Identify which cell holds the provided text, then report its [X, Y] central coordinate. 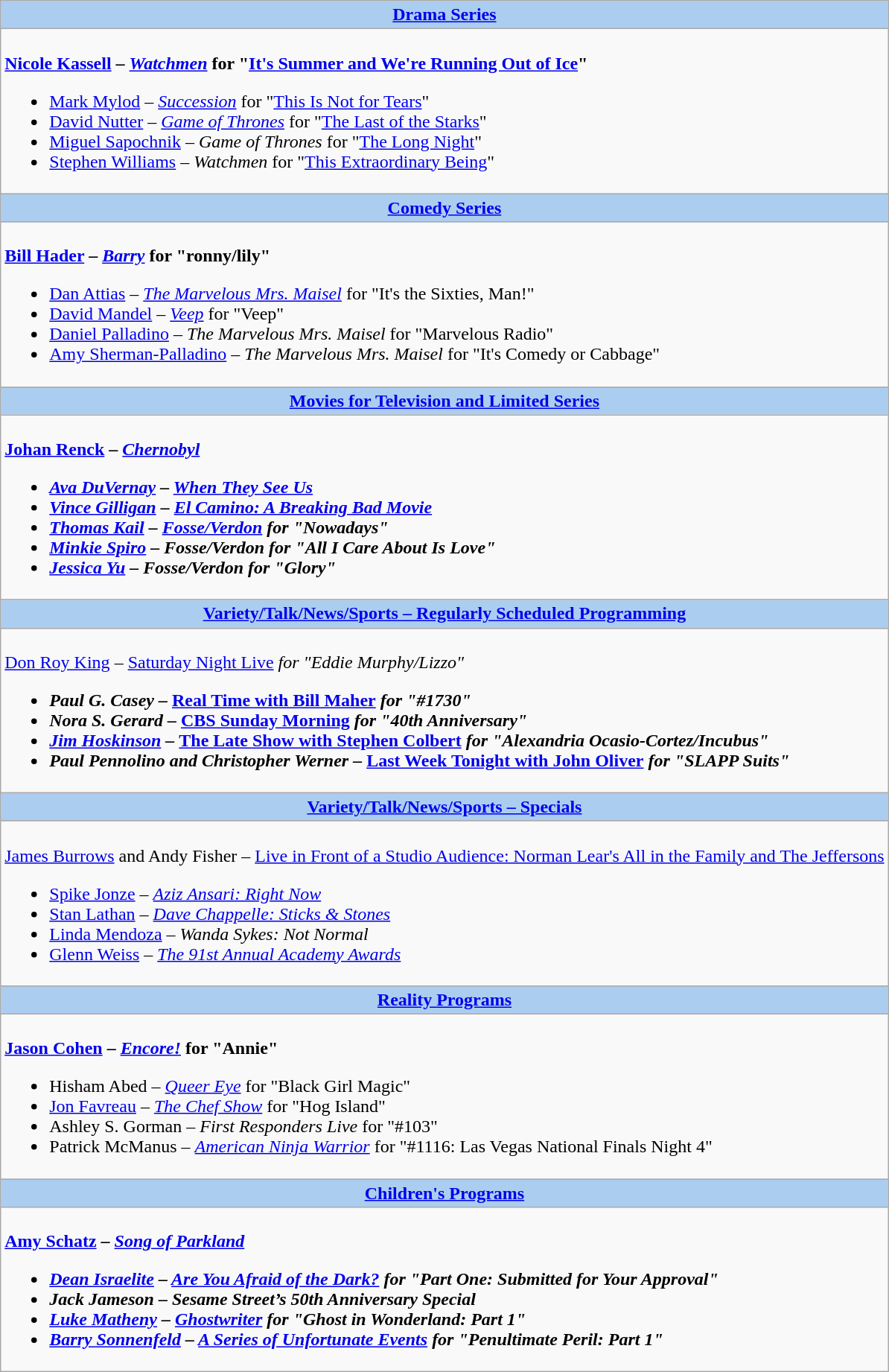
Reality Programs [444, 1000]
Children's Programs [444, 1192]
Variety/Talk/News/Sports – Specials [444, 807]
Movies for Television and Limited Series [444, 401]
Comedy Series [444, 208]
Drama Series [444, 15]
Variety/Talk/News/Sports – Regularly Scheduled Programming [444, 614]
